Return the [x, y] coordinate for the center point of the cell that contains the specified text.  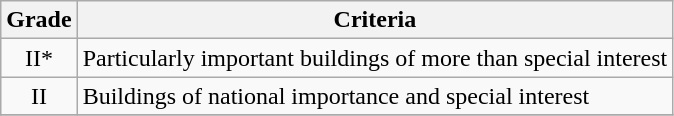
Buildings of national importance and special interest [375, 96]
Particularly important buildings of more than special interest [375, 58]
Criteria [375, 20]
Grade [39, 20]
II* [39, 58]
II [39, 96]
